From the cell containing the given text, extract its center point as (X, Y) coordinate. 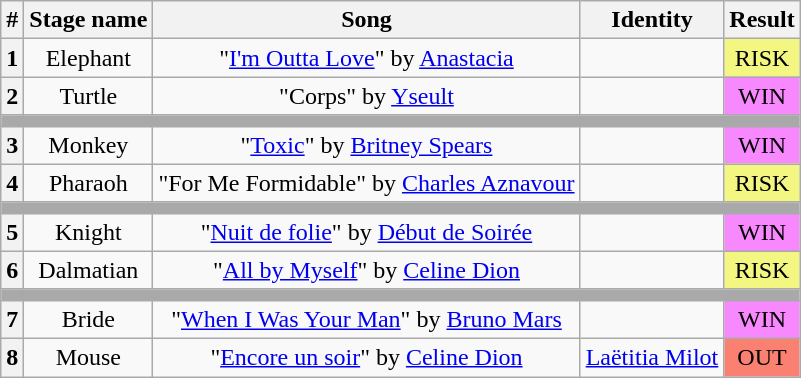
Monkey (88, 145)
Stage name (88, 20)
"Encore un soir" by Celine Dion (366, 357)
Song (366, 20)
3 (12, 145)
7 (12, 319)
5 (12, 232)
Turtle (88, 96)
"I'm Outta Love" by Anastacia (366, 58)
# (12, 20)
1 (12, 58)
Bride (88, 319)
2 (12, 96)
8 (12, 357)
"Nuit de folie" by Début de Soirée (366, 232)
Pharaoh (88, 183)
Dalmatian (88, 270)
"For Me Formidable" by Charles Aznavour (366, 183)
Result (762, 20)
"Corps" by Yseult (366, 96)
"When I Was Your Man" by Bruno Mars (366, 319)
"All by Myself" by Celine Dion (366, 270)
Mouse (88, 357)
OUT (762, 357)
Knight (88, 232)
Laëtitia Milot (652, 357)
Elephant (88, 58)
Identity (652, 20)
6 (12, 270)
"Toxic" by Britney Spears (366, 145)
4 (12, 183)
